Provide the (X, Y) coordinate of the cell's center where the given text is located.  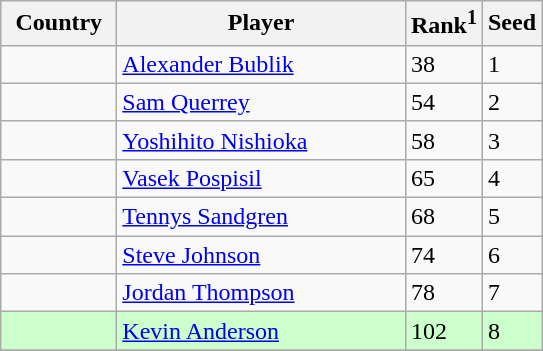
Tennys Sandgren (262, 217)
54 (444, 102)
68 (444, 217)
Steve Johnson (262, 255)
Seed (512, 24)
Jordan Thompson (262, 293)
Sam Querrey (262, 102)
Alexander Bublik (262, 64)
Rank1 (444, 24)
58 (444, 140)
5 (512, 217)
65 (444, 178)
Kevin Anderson (262, 331)
8 (512, 331)
7 (512, 293)
1 (512, 64)
74 (444, 255)
102 (444, 331)
38 (444, 64)
Yoshihito Nishioka (262, 140)
2 (512, 102)
Vasek Pospisil (262, 178)
78 (444, 293)
Player (262, 24)
3 (512, 140)
Country (59, 24)
4 (512, 178)
6 (512, 255)
